Identify which cell holds the provided text, then report its [x, y] central coordinate. 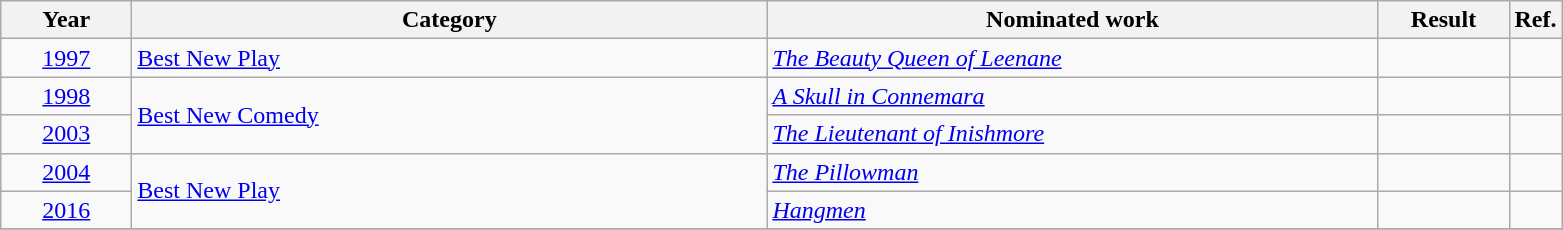
The Pillowman [1072, 172]
Hangmen [1072, 210]
2004 [66, 172]
Nominated work [1072, 20]
Year [66, 20]
Result [1444, 20]
The Lieutenant of Inishmore [1072, 134]
Ref. [1536, 20]
1997 [66, 58]
A Skull in Connemara [1072, 96]
The Beauty Queen of Leenane [1072, 58]
Category [450, 20]
2016 [66, 210]
1998 [66, 96]
Best New Comedy [450, 115]
2003 [66, 134]
